From the cell containing the given text, extract its center point as (x, y) coordinate. 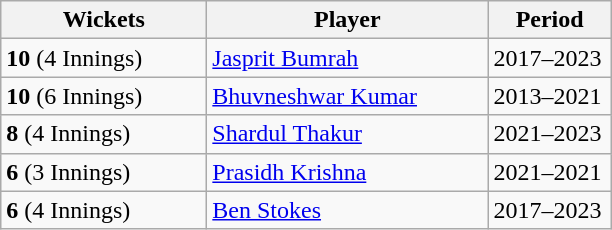
Period (550, 20)
6 (4 Innings) (104, 210)
Prasidh Krishna (348, 172)
2013–2021 (550, 96)
10 (4 Innings) (104, 58)
Jasprit Bumrah (348, 58)
2021–2021 (550, 172)
2021–2023 (550, 134)
Bhuvneshwar Kumar (348, 96)
Ben Stokes (348, 210)
6 (3 Innings) (104, 172)
10 (6 Innings) (104, 96)
Wickets (104, 20)
Player (348, 20)
Shardul Thakur (348, 134)
8 (4 Innings) (104, 134)
